Return the (X, Y) coordinate for the center point of the cell that contains the specified text.  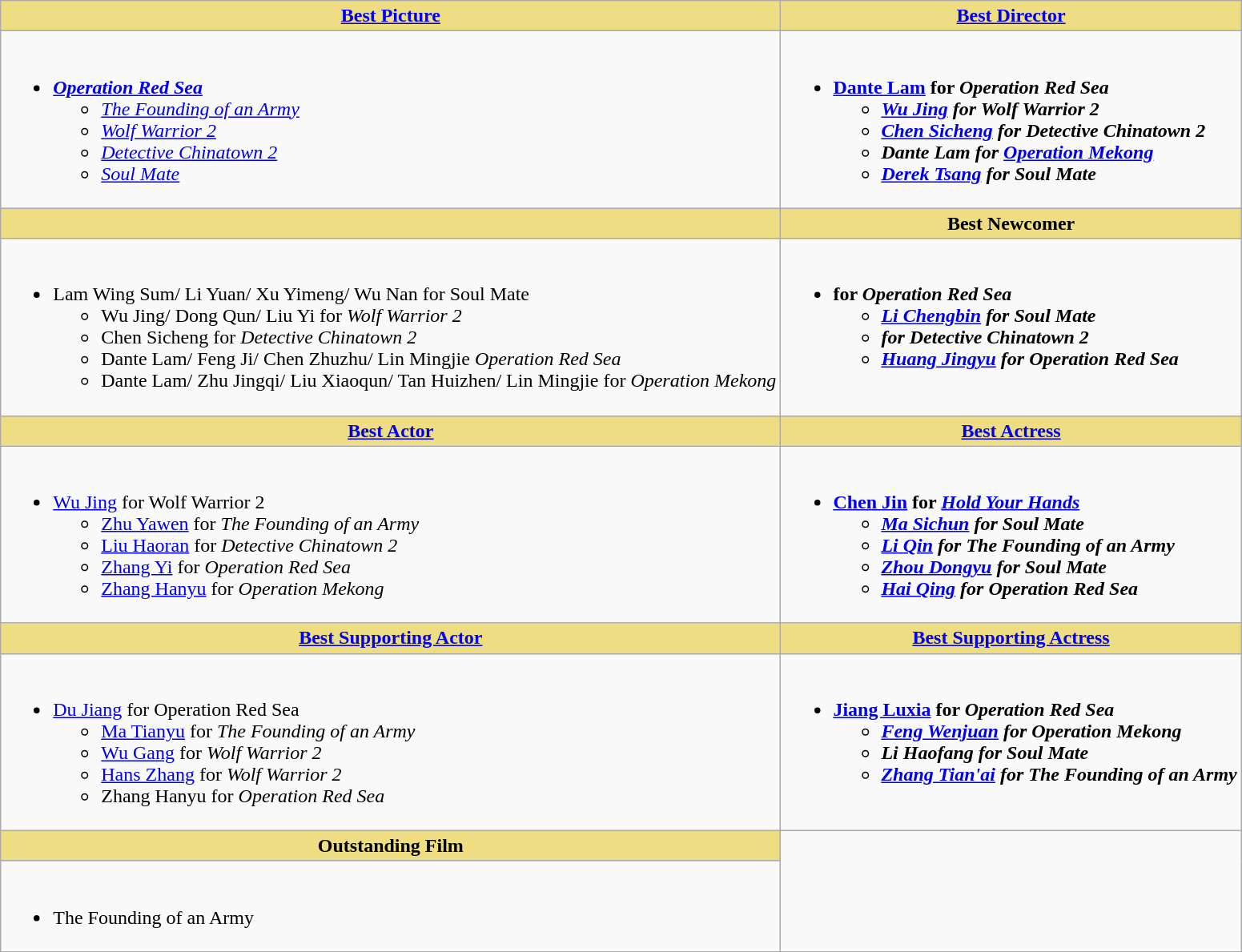
Best Newcomer (1011, 223)
The Founding of an Army (391, 906)
Best Actor (391, 431)
Best Director (1011, 16)
Jiang Luxia for Operation Red SeaFeng Wenjuan for Operation MekongLi Haofang for Soul MateZhang Tian'ai for The Founding of an Army (1011, 741)
for Operation Red SeaLi Chengbin for Soul Mate for Detective Chinatown 2Huang Jingyu for Operation Red Sea (1011, 327)
Best Supporting Actor (391, 638)
Operation Red SeaThe Founding of an ArmyWolf Warrior 2Detective Chinatown 2Soul Mate (391, 120)
Best Actress (1011, 431)
Outstanding Film (391, 846)
Chen Jin for Hold Your HandsMa Sichun for Soul MateLi Qin for The Founding of an ArmyZhou Dongyu for Soul MateHai Qing for Operation Red Sea (1011, 535)
Best Picture (391, 16)
Best Supporting Actress (1011, 638)
